Scan for the cell matching the given text and deliver its (X, Y) coordinate at center. 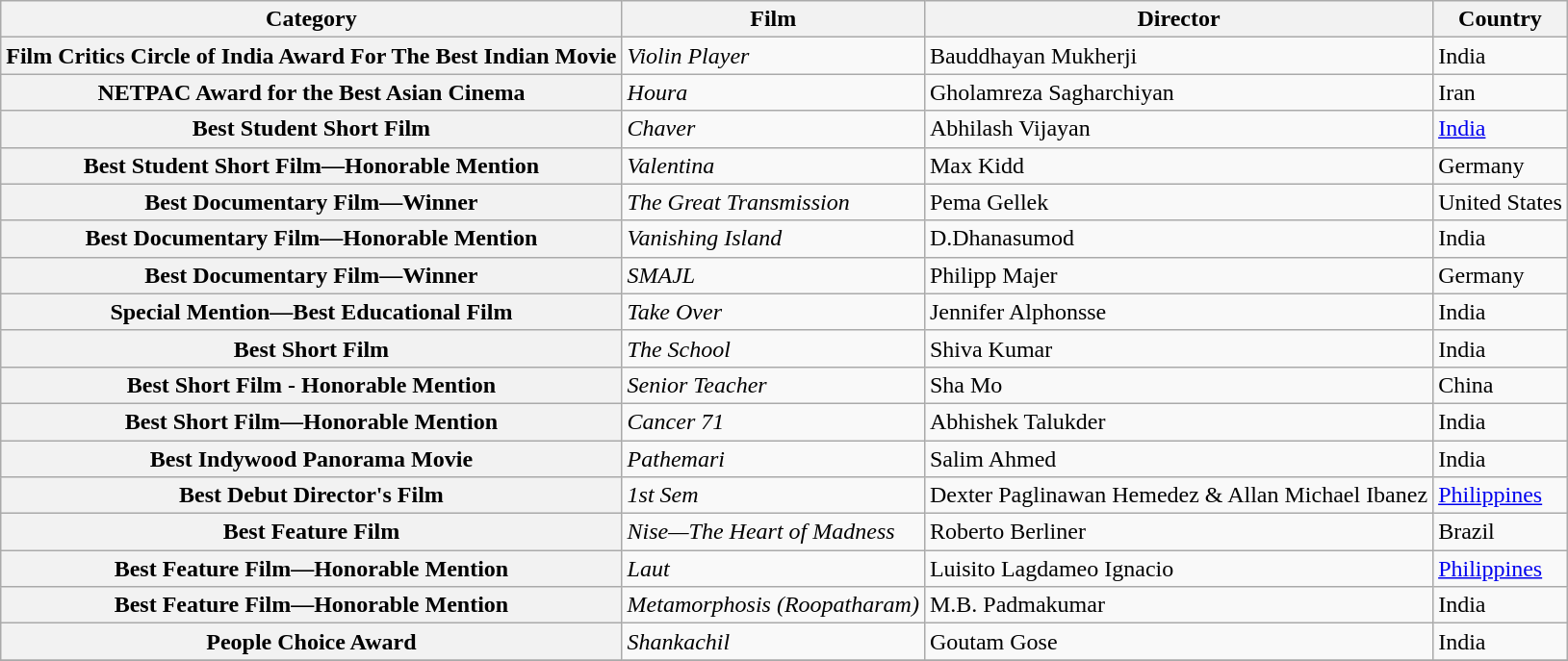
Valentina (773, 165)
Sha Mo (1178, 385)
Brazil (1501, 532)
Best Documentary Film—Honorable Mention (312, 239)
People Choice Award (312, 642)
Director (1178, 19)
Special Mention—Best Educational Film (312, 312)
Best Debut Director's Film (312, 496)
Jennifer Alphonsse (1178, 312)
Abhilash Vijayan (1178, 129)
Gholamreza Sagharchiyan (1178, 92)
Vanishing Island (773, 239)
Best Indywood Panorama Movie (312, 459)
Best Student Short Film (312, 129)
China (1501, 385)
Abhishek Talukder (1178, 421)
Shankachil (773, 642)
Chaver (773, 129)
Pathemari (773, 459)
D.Dhanasumod (1178, 239)
Category (312, 19)
Film Critics Circle of India Award For The Best Indian Movie (312, 56)
The School (773, 348)
SMAJL (773, 275)
Luisito Lagdameo Ignacio (1178, 569)
Laut (773, 569)
The Great Transmission (773, 202)
Nise—The Heart of Madness (773, 532)
Film (773, 19)
Cancer 71 (773, 421)
Country (1501, 19)
Houra (773, 92)
Take Over (773, 312)
Best Short Film (312, 348)
Best Short Film - Honorable Mention (312, 385)
Dexter Paglinawan Hemedez & Allan Michael Ibanez (1178, 496)
M.B. Padmakumar (1178, 605)
Salim Ahmed (1178, 459)
NETPAC Award for the Best Asian Cinema (312, 92)
Shiva Kumar (1178, 348)
Best Feature Film (312, 532)
Roberto Berliner (1178, 532)
Metamorphosis (Roopatharam) (773, 605)
1st Sem (773, 496)
Violin Player (773, 56)
Max Kidd (1178, 165)
Iran (1501, 92)
Best Student Short Film—Honorable Mention (312, 165)
Philipp Majer (1178, 275)
Senior Teacher (773, 385)
Goutam Gose (1178, 642)
Pema Gellek (1178, 202)
Best Short Film—Honorable Mention (312, 421)
Bauddhayan Mukherji (1178, 56)
United States (1501, 202)
